Capture the cell that displays the provided text and extract its (X, Y) central coordinate. 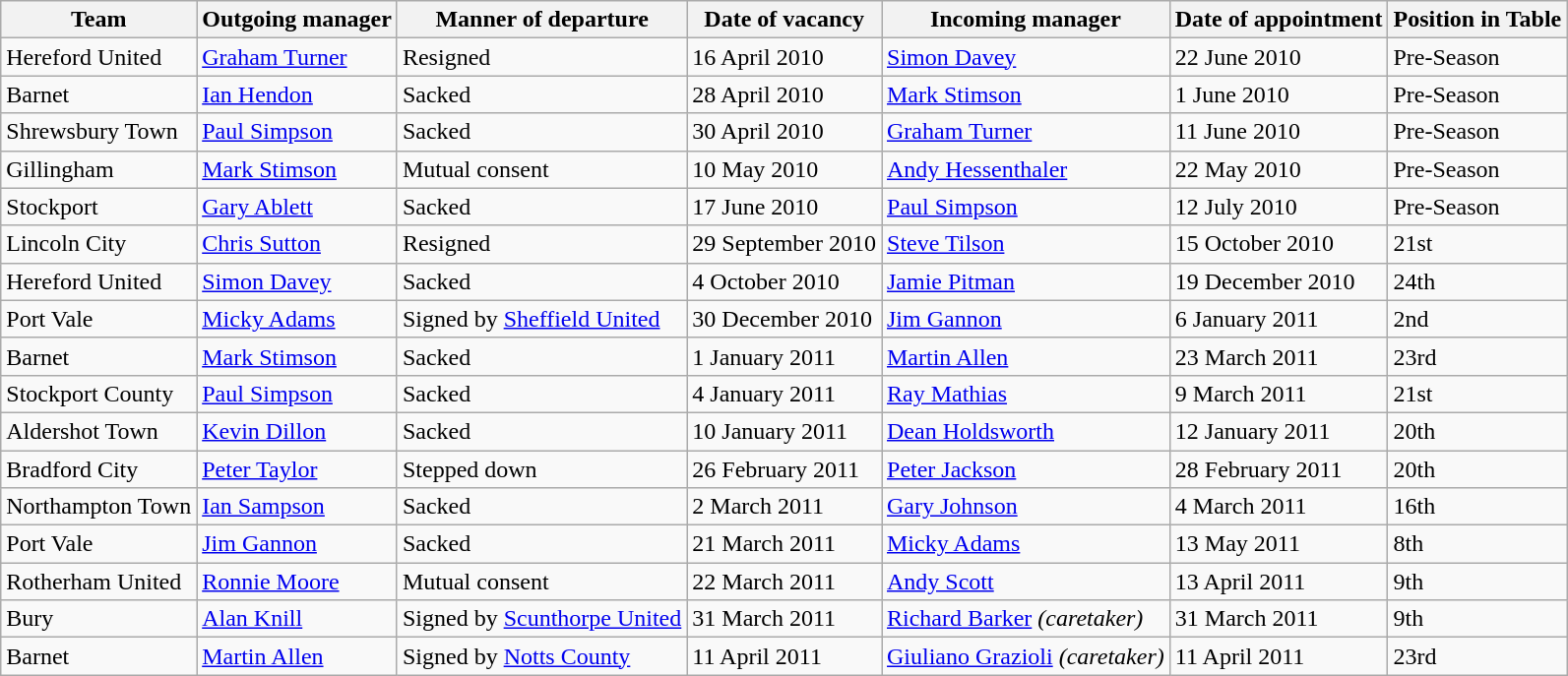
8th (1477, 544)
Richard Barker (caretaker) (1026, 619)
Dean Holdsworth (1026, 431)
9 March 2011 (1279, 394)
24th (1477, 281)
Jamie Pitman (1026, 281)
Ronnie Moore (297, 582)
Peter Taylor (297, 469)
4 October 2010 (784, 281)
Stockport (98, 207)
Gary Johnson (1026, 507)
Rotherham United (98, 582)
16th (1477, 507)
12 July 2010 (1279, 207)
12 January 2011 (1279, 431)
Incoming manager (1026, 20)
26 February 2011 (784, 469)
30 April 2010 (784, 132)
Bury (98, 619)
22 March 2011 (784, 582)
Date of vacancy (784, 20)
Peter Jackson (1026, 469)
19 December 2010 (1279, 281)
Signed by Notts County (541, 656)
Ian Sampson (297, 507)
Northampton Town (98, 507)
Shrewsbury Town (98, 132)
28 February 2011 (1279, 469)
Team (98, 20)
Lincoln City (98, 244)
1 June 2010 (1279, 94)
Ray Mathias (1026, 394)
Manner of departure (541, 20)
Outgoing manager (297, 20)
30 December 2010 (784, 319)
22 May 2010 (1279, 169)
23 March 2011 (1279, 356)
10 January 2011 (784, 431)
Position in Table (1477, 20)
1 January 2011 (784, 356)
2nd (1477, 319)
Signed by Scunthorpe United (541, 619)
Bradford City (98, 469)
Gillingham (98, 169)
Alan Knill (297, 619)
Date of appointment (1279, 20)
Ian Hendon (297, 94)
Giuliano Grazioli (caretaker) (1026, 656)
11 June 2010 (1279, 132)
13 April 2011 (1279, 582)
10 May 2010 (784, 169)
Gary Ablett (297, 207)
Chris Sutton (297, 244)
28 April 2010 (784, 94)
Andy Scott (1026, 582)
21 March 2011 (784, 544)
4 January 2011 (784, 394)
16 April 2010 (784, 57)
17 June 2010 (784, 207)
4 March 2011 (1279, 507)
Stockport County (98, 394)
Stepped down (541, 469)
Kevin Dillon (297, 431)
13 May 2011 (1279, 544)
2 March 2011 (784, 507)
Steve Tilson (1026, 244)
6 January 2011 (1279, 319)
Andy Hessenthaler (1026, 169)
15 October 2010 (1279, 244)
29 September 2010 (784, 244)
22 June 2010 (1279, 57)
Signed by Sheffield United (541, 319)
Aldershot Town (98, 431)
